Output the (x, y) coordinate of the center of the cell containing the given text.  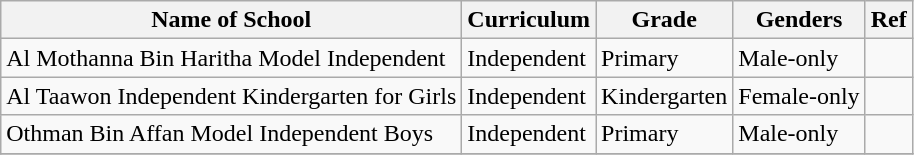
Genders (799, 20)
Female-only (799, 96)
Ref (888, 20)
Curriculum (529, 20)
Al Mothanna Bin Haritha Model Independent (232, 58)
Othman Bin Affan Model Independent Boys (232, 134)
Grade (664, 20)
Name of School (232, 20)
Kindergarten (664, 96)
Al Taawon Independent Kindergarten for Girls (232, 96)
